Identify which cell holds the provided text, then report its [x, y] central coordinate. 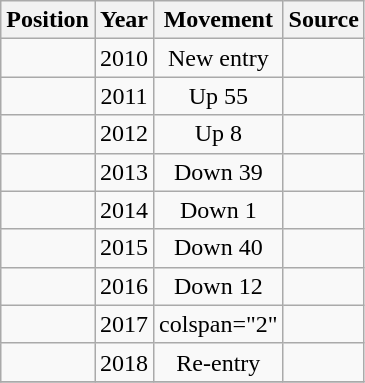
2010 [124, 58]
Down 40 [219, 248]
2013 [124, 172]
2018 [124, 362]
New entry [219, 58]
Position [48, 20]
2014 [124, 210]
Down 39 [219, 172]
Re-entry [219, 362]
Source [324, 20]
2017 [124, 324]
2016 [124, 286]
Down 1 [219, 210]
Down 12 [219, 286]
2012 [124, 134]
colspan="2" [219, 324]
Up 55 [219, 96]
2015 [124, 248]
Year [124, 20]
Up 8 [219, 134]
Movement [219, 20]
2011 [124, 96]
